From the cell containing the given text, extract its center point as [X, Y] coordinate. 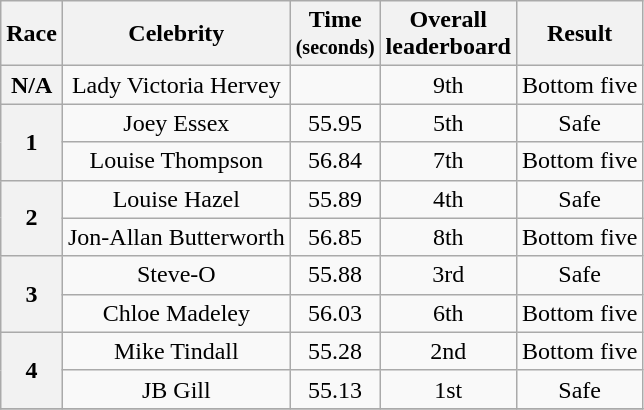
5th [448, 123]
2 [32, 218]
8th [448, 237]
6th [448, 313]
55.95 [335, 123]
Louise Hazel [176, 199]
Mike Tindall [176, 351]
JB Gill [176, 389]
Louise Thompson [176, 161]
3 [32, 294]
Celebrity [176, 34]
55.88 [335, 275]
55.13 [335, 389]
Joey Essex [176, 123]
56.03 [335, 313]
N/A [32, 85]
Overallleaderboard [448, 34]
3rd [448, 275]
Jon-Allan Butterworth [176, 237]
56.85 [335, 237]
Chloe Madeley [176, 313]
55.28 [335, 351]
56.84 [335, 161]
1st [448, 389]
Result [579, 34]
55.89 [335, 199]
Time(seconds) [335, 34]
1 [32, 142]
4th [448, 199]
9th [448, 85]
4 [32, 370]
Steve-O [176, 275]
Lady Victoria Hervey [176, 85]
7th [448, 161]
2nd [448, 351]
Race [32, 34]
